For the text-containing cell, return its midpoint in (x, y) coordinate format. 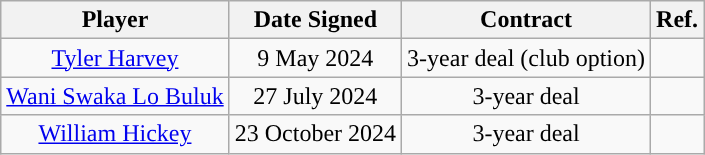
Wani Swaka Lo Buluk (115, 96)
Date Signed (315, 20)
Tyler Harvey (115, 58)
Contract (526, 20)
3-year deal (club option) (526, 58)
23 October 2024 (315, 134)
Ref. (678, 20)
William Hickey (115, 134)
Player (115, 20)
27 July 2024 (315, 96)
9 May 2024 (315, 58)
